Extract the [x, y] coordinate from the center of the cell holding the provided text.  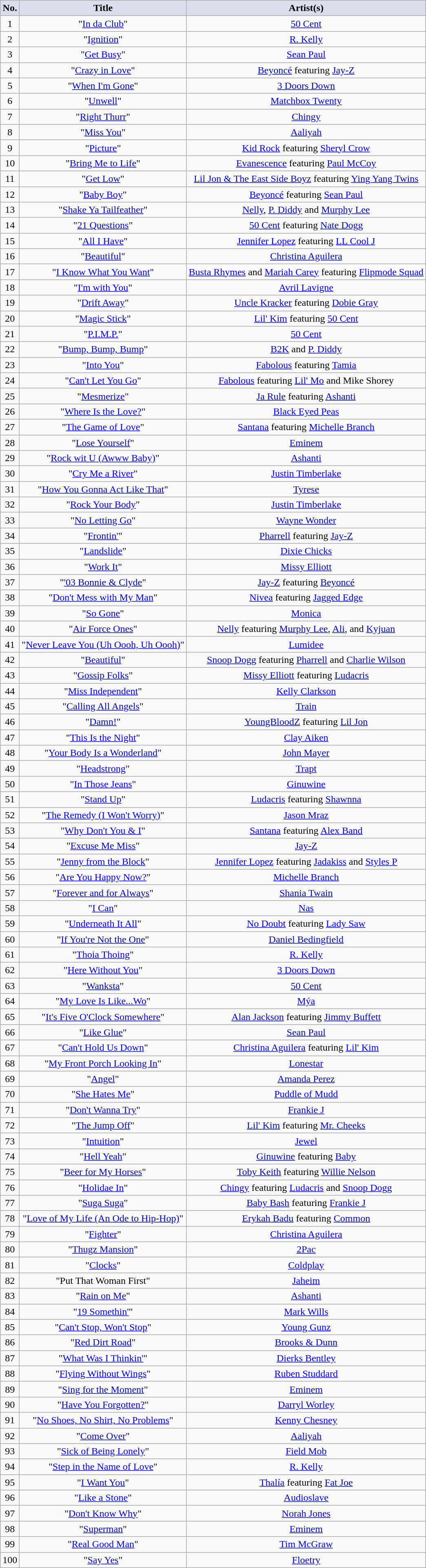
Lonestar [306, 1063]
"Are You Happy Now?" [103, 877]
No. [10, 8]
"Right Thurr" [103, 117]
"Underneath It All" [103, 923]
"Forever and for Always" [103, 892]
"Fighter" [103, 1234]
Kid Rock featuring Sheryl Crow [306, 148]
Matchbox Twenty [306, 101]
Nas [306, 908]
"Rain on Me" [103, 1296]
"Calling All Angels" [103, 707]
79 [10, 1234]
34 [10, 536]
Jason Mraz [306, 815]
31 [10, 489]
12 [10, 194]
73 [10, 1141]
"Like a Stone" [103, 1498]
25 [10, 396]
YoungBloodZ featuring Lil Jon [306, 722]
Baby Bash featuring Frankie J [306, 1203]
29 [10, 458]
"Headstrong" [103, 769]
16 [10, 256]
"Have You Forgotten?" [103, 1405]
82 [10, 1281]
45 [10, 707]
Snoop Dogg featuring Pharrell and Charlie Wilson [306, 660]
Jennifer Lopez featuring LL Cool J [306, 241]
Lumidee [306, 644]
Jay-Z featuring Beyoncé [306, 582]
"Wanksta" [103, 986]
Pharrell featuring Jay-Z [306, 536]
Daniel Bedingfield [306, 939]
Ruben Studdard [306, 1374]
40 [10, 629]
27 [10, 427]
"My Love Is Like...Wo" [103, 1001]
60 [10, 939]
"The Jump Off" [103, 1125]
67 [10, 1048]
"Love of My Life (An Ode to Hip-Hop)" [103, 1219]
Christina Aguilera featuring Lil' Kim [306, 1048]
14 [10, 225]
15 [10, 241]
Chingy [306, 117]
36 [10, 567]
B2K and P. Diddy [306, 349]
Norah Jones [306, 1513]
"Mesmerize" [103, 396]
"If You're Not the One" [103, 939]
Nelly featuring Murphy Lee, Ali, and Kyjuan [306, 629]
Evanescence featuring Paul McCoy [306, 163]
98 [10, 1529]
Ja Rule featuring Ashanti [306, 396]
62 [10, 970]
"Cry Me a River" [103, 474]
"Step in the Name of Love" [103, 1467]
2Pac [306, 1250]
"Miss Independent" [103, 691]
19 [10, 303]
"I Know What You Want" [103, 272]
"Excuse Me Miss" [103, 846]
75 [10, 1172]
"This Is the Night" [103, 738]
Black Eyed Peas [306, 411]
50 Cent featuring Nate Dogg [306, 225]
"Intuition" [103, 1141]
Artist(s) [306, 8]
"Why Don't You & I" [103, 830]
"Ignition" [103, 39]
50 [10, 784]
89 [10, 1389]
Kelly Clarkson [306, 691]
"Crazy in Love" [103, 70]
"The Game of Love" [103, 427]
"Don't Wanna Try" [103, 1110]
"Here Without You" [103, 970]
94 [10, 1467]
Toby Keith featuring Willie Nelson [306, 1172]
6 [10, 101]
Ludacris featuring Shawnna [306, 799]
44 [10, 691]
"The Remedy (I Won't Worry)" [103, 815]
Lil Jon & The East Side Boyz featuring Ying Yang Twins [306, 179]
"Superman" [103, 1529]
"My Front Porch Looking In" [103, 1063]
72 [10, 1125]
Field Mob [306, 1451]
76 [10, 1188]
Beyoncé featuring Sean Paul [306, 194]
22 [10, 349]
68 [10, 1063]
26 [10, 411]
85 [10, 1327]
91 [10, 1420]
"In da Club" [103, 24]
28 [10, 442]
88 [10, 1374]
"Air Force Ones" [103, 629]
63 [10, 986]
Missy Elliott [306, 567]
Wayne Wonder [306, 520]
"Get Busy" [103, 55]
Title [103, 8]
46 [10, 722]
33 [10, 520]
"In Those Jeans" [103, 784]
Thalía featuring Fat Joe [306, 1482]
"Suga Suga" [103, 1203]
66 [10, 1032]
65 [10, 1017]
Young Gunz [306, 1327]
"Picture" [103, 148]
Jennifer Lopez featuring Jadakiss and Styles P [306, 861]
"19 Somethin'" [103, 1312]
Tyrese [306, 489]
9 [10, 148]
Jaheim [306, 1281]
49 [10, 769]
11 [10, 179]
53 [10, 830]
Michelle Branch [306, 877]
Uncle Kracker featuring Dobie Gray [306, 303]
Puddle of Mudd [306, 1094]
Lil' Kim featuring 50 Cent [306, 318]
86 [10, 1343]
"Into You" [103, 365]
"It's Five O'Clock Somewhere" [103, 1017]
"Your Body Is a Wonderland" [103, 753]
59 [10, 923]
Santana featuring Alex Band [306, 830]
39 [10, 613]
Jewel [306, 1141]
10 [10, 163]
Mýa [306, 1001]
48 [10, 753]
43 [10, 675]
"Drift Away" [103, 303]
Fabolous featuring Tamia [306, 365]
"Don't Know Why" [103, 1513]
"Flying Without Wings" [103, 1374]
92 [10, 1435]
Clay Aiken [306, 738]
58 [10, 908]
"She Hates Me" [103, 1094]
1 [10, 24]
5 [10, 86]
"Baby Boy" [103, 194]
90 [10, 1405]
"Frontin'" [103, 536]
83 [10, 1296]
"Beer for My Horses" [103, 1172]
4 [10, 70]
41 [10, 644]
"21 Questions" [103, 225]
Lil' Kim featuring Mr. Cheeks [306, 1125]
"Damn!" [103, 722]
54 [10, 846]
"I Want You" [103, 1482]
"So Gone" [103, 613]
24 [10, 380]
70 [10, 1094]
"Put That Woman First" [103, 1281]
81 [10, 1265]
"Can't Let You Go" [103, 380]
69 [10, 1079]
99 [10, 1544]
32 [10, 505]
Floetry [306, 1560]
"I Can" [103, 908]
17 [10, 272]
Avril Lavigne [306, 287]
John Mayer [306, 753]
"Bump, Bump, Bump" [103, 349]
56 [10, 877]
Beyoncé featuring Jay-Z [306, 70]
"Magic Stick" [103, 318]
Coldplay [306, 1265]
35 [10, 551]
"Come Over" [103, 1435]
Jay-Z [306, 846]
Alan Jackson featuring Jimmy Buffett [306, 1017]
100 [10, 1560]
57 [10, 892]
"Stand Up" [103, 799]
"Rock Your Body" [103, 505]
Trapt [306, 769]
Frankie J [306, 1110]
"When I'm Gone" [103, 86]
"Sing for the Moment" [103, 1389]
Amanda Perez [306, 1079]
13 [10, 210]
61 [10, 955]
47 [10, 738]
78 [10, 1219]
52 [10, 815]
Missy Elliott featuring Ludacris [306, 675]
"Jenny from the Block" [103, 861]
Erykah Badu featuring Common [306, 1219]
Mark Wills [306, 1312]
42 [10, 660]
Darryl Worley [306, 1405]
38 [10, 598]
Train [306, 707]
77 [10, 1203]
"'03 Bonnie & Clyde" [103, 582]
Kenny Chesney [306, 1420]
Fabolous featuring Lil' Mo and Mike Shorey [306, 380]
"Landslide" [103, 551]
71 [10, 1110]
97 [10, 1513]
"Red Dirt Road" [103, 1343]
21 [10, 334]
Santana featuring Michelle Branch [306, 427]
"Miss You" [103, 132]
"No Shoes, No Shirt, No Problems" [103, 1420]
"Can't Stop, Won't Stop" [103, 1327]
"Bring Me to Life" [103, 163]
"Don't Mess with My Man" [103, 598]
"Shake Ya Tailfeather" [103, 210]
"All I Have" [103, 241]
"Say Yes" [103, 1560]
"No Letting Go" [103, 520]
Busta Rhymes and Mariah Carey featuring Flipmode Squad [306, 272]
Chingy featuring Ludacris and Snoop Dogg [306, 1188]
"Real Good Man" [103, 1544]
Nivea featuring Jagged Edge [306, 598]
96 [10, 1498]
Brooks & Dunn [306, 1343]
95 [10, 1482]
87 [10, 1358]
51 [10, 799]
Dierks Bentley [306, 1358]
2 [10, 39]
Ginuwine [306, 784]
Audioslave [306, 1498]
3 [10, 55]
"How You Gonna Act Like That" [103, 489]
93 [10, 1451]
"P.I.M.P." [103, 334]
"Where Is the Love?" [103, 411]
18 [10, 287]
20 [10, 318]
"Angel" [103, 1079]
"I'm with You" [103, 287]
Tim McGraw [306, 1544]
"Lose Yourself" [103, 442]
30 [10, 474]
"Thoia Thoing" [103, 955]
Monica [306, 613]
"Sick of Being Lonely" [103, 1451]
64 [10, 1001]
"Gossip Folks" [103, 675]
80 [10, 1250]
8 [10, 132]
"Hell Yeah" [103, 1156]
"Work It" [103, 567]
"Get Low" [103, 179]
7 [10, 117]
Nelly, P. Diddy and Murphy Lee [306, 210]
"What Was I Thinkin'" [103, 1358]
Shania Twain [306, 892]
"Clocks" [103, 1265]
"Can't Hold Us Down" [103, 1048]
"Never Leave You (Uh Oooh, Uh Oooh)" [103, 644]
84 [10, 1312]
Ginuwine featuring Baby [306, 1156]
No Doubt featuring Lady Saw [306, 923]
"Like Glue" [103, 1032]
"Rock wit U (Awww Baby)" [103, 458]
74 [10, 1156]
"Holidae In" [103, 1188]
37 [10, 582]
"Thugz Mansion" [103, 1250]
55 [10, 861]
23 [10, 365]
Dixie Chicks [306, 551]
"Unwell" [103, 101]
